Find where the given text appears and provide that cell's center as [X, Y] coordinate. 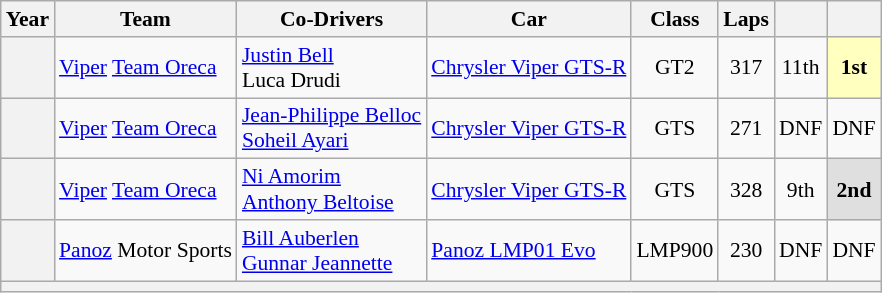
230 [746, 250]
Panoz LMP01 Evo [528, 250]
Laps [746, 19]
LMP900 [674, 250]
Class [674, 19]
1st [854, 68]
Co-Drivers [332, 19]
Panoz Motor Sports [146, 250]
Car [528, 19]
Jean-Philippe Belloc Soheil Ayari [332, 128]
9th [800, 190]
2nd [854, 190]
GT2 [674, 68]
317 [746, 68]
328 [746, 190]
11th [800, 68]
Ni Amorim Anthony Beltoise [332, 190]
Justin Bell Luca Drudi [332, 68]
Team [146, 19]
271 [746, 128]
Bill Auberlen Gunnar Jeannette [332, 250]
Year [28, 19]
